Search for the cell housing the specified text and yield its [x, y] center coordinate. 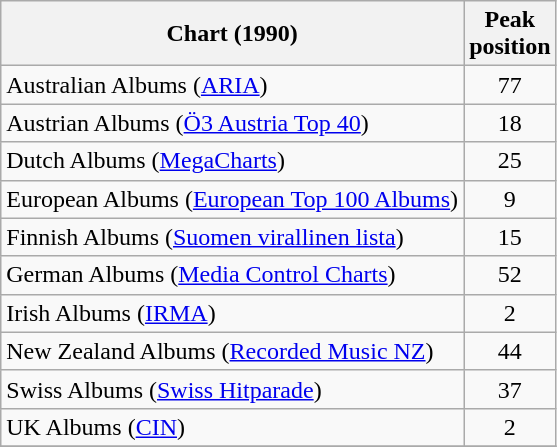
37 [510, 389]
Dutch Albums (MegaCharts) [232, 161]
Chart (1990) [232, 34]
Peakposition [510, 34]
77 [510, 85]
UK Albums (CIN) [232, 427]
Swiss Albums (Swiss Hitparade) [232, 389]
18 [510, 123]
New Zealand Albums (Recorded Music NZ) [232, 351]
Australian Albums (ARIA) [232, 85]
Finnish Albums (Suomen virallinen lista) [232, 237]
44 [510, 351]
Austrian Albums (Ö3 Austria Top 40) [232, 123]
Irish Albums (IRMA) [232, 313]
52 [510, 275]
European Albums (European Top 100 Albums) [232, 199]
15 [510, 237]
25 [510, 161]
German Albums (Media Control Charts) [232, 275]
9 [510, 199]
